For the text-containing cell, return its midpoint in (x, y) coordinate format. 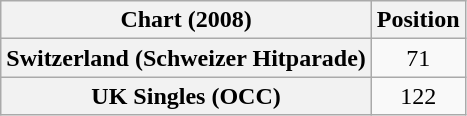
Switzerland (Schweizer Hitparade) (186, 58)
Position (418, 20)
Chart (2008) (186, 20)
71 (418, 58)
122 (418, 96)
UK Singles (OCC) (186, 96)
